Provide the [x, y] coordinate of the cell's center where the given text is located.  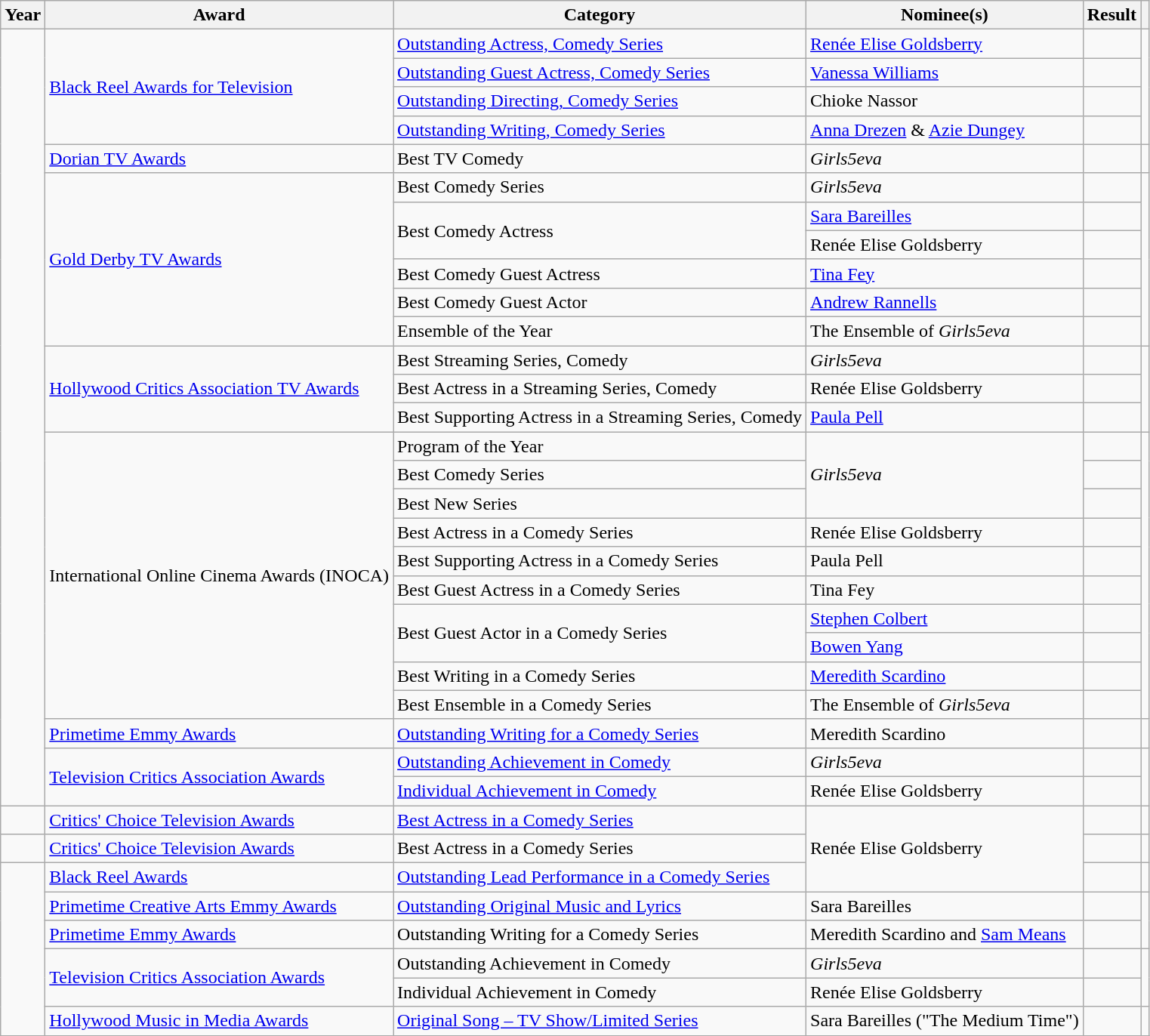
Outstanding Directing, Comedy Series [600, 101]
Outstanding Writing, Comedy Series [600, 130]
Result [1111, 15]
Best Comedy Actress [600, 230]
Outstanding Guest Actress, Comedy Series [600, 72]
Best Supporting Actress in a Streaming Series, Comedy [600, 418]
Original Song – TV Show/Limited Series [600, 1021]
Nominee(s) [945, 15]
Best Guest Actress in a Comedy Series [600, 590]
Best Comedy Guest Actress [600, 273]
Sara Bareilles ("The Medium Time") [945, 1021]
Primetime Creative Arts Emmy Awards [219, 906]
Chioke Nassor [945, 101]
Best Ensemble in a Comedy Series [600, 705]
Meredith Scardino and Sam Means [945, 935]
Best Actress in a Streaming Series, Comedy [600, 389]
Gold Derby TV Awards [219, 259]
Best TV Comedy [600, 159]
Category [600, 15]
Best Guest Actor in a Comedy Series [600, 633]
Stephen Colbert [945, 618]
Dorian TV Awards [219, 159]
Ensemble of the Year [600, 331]
Andrew Rannells [945, 302]
Black Reel Awards for Television [219, 87]
Bowen Yang [945, 647]
Best New Series [600, 504]
Year [23, 15]
Outstanding Actress, Comedy Series [600, 44]
Best Comedy Guest Actor [600, 302]
Best Supporting Actress in a Comedy Series [600, 561]
Hollywood Music in Media Awards [219, 1021]
Hollywood Critics Association TV Awards [219, 389]
Outstanding Lead Performance in a Comedy Series [600, 877]
Program of the Year [600, 446]
Best Writing in a Comedy Series [600, 676]
International Online Cinema Awards (INOCA) [219, 575]
Anna Drezen & Azie Dungey [945, 130]
Black Reel Awards [219, 877]
Best Streaming Series, Comedy [600, 360]
Award [219, 15]
Outstanding Original Music and Lyrics [600, 906]
Vanessa Williams [945, 72]
